For the text-containing cell, return its midpoint in [x, y] coordinate format. 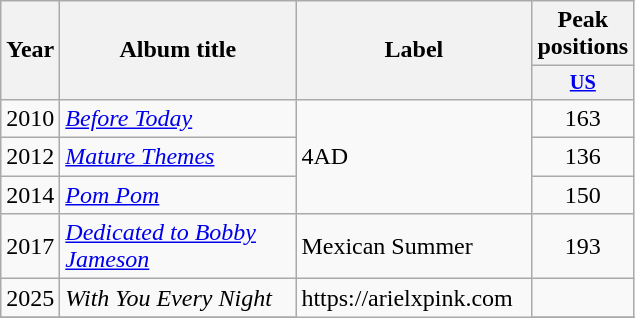
2017 [30, 246]
https://arielxpink.com [414, 298]
Label [414, 50]
Year [30, 50]
Pom Pom [178, 195]
Dedicated to Bobby Jameson [178, 246]
Album title [178, 50]
2010 [30, 118]
With You Every Night [178, 298]
2025 [30, 298]
Mature Themes [178, 157]
150 [583, 195]
4AD [414, 156]
Peak positions [583, 34]
2012 [30, 157]
2014 [30, 195]
Mexican Summer [414, 246]
136 [583, 157]
163 [583, 118]
US [583, 83]
193 [583, 246]
Before Today [178, 118]
